Return the [X, Y] coordinate for the center point of the cell that contains the specified text.  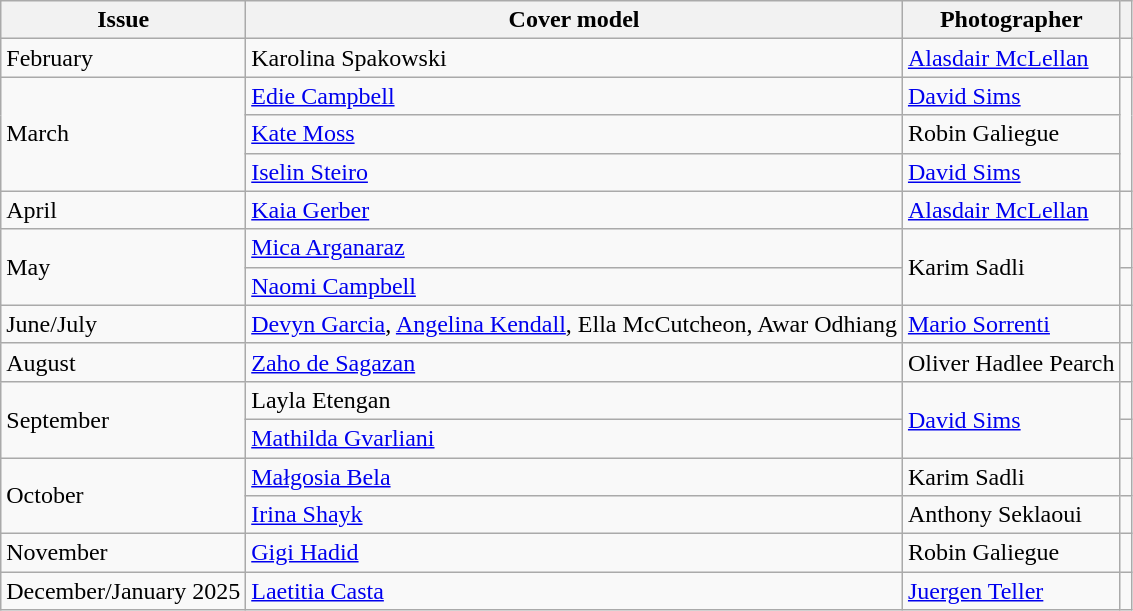
May [124, 267]
Juergen Teller [1011, 591]
Edie Campbell [574, 96]
December/January 2025 [124, 591]
Małgosia Bela [574, 477]
Laetitia Casta [574, 591]
Oliver Hadlee Pearch [1011, 362]
February [124, 58]
Karolina Spakowski [574, 58]
March [124, 134]
Mario Sorrenti [1011, 324]
Issue [124, 20]
November [124, 553]
Gigi Hadid [574, 553]
September [124, 419]
Anthony Seklaoui [1011, 515]
Mathilda Gvarliani [574, 438]
Iselin Steiro [574, 172]
October [124, 496]
Layla Etengan [574, 400]
Irina Shayk [574, 515]
Kate Moss [574, 134]
August [124, 362]
Mica Arganaraz [574, 248]
Zaho de Sagazan [574, 362]
April [124, 210]
Photographer [1011, 20]
Devyn Garcia, Angelina Kendall, Ella McCutcheon, Awar Odhiang [574, 324]
Naomi Campbell [574, 286]
June/July [124, 324]
Cover model [574, 20]
Kaia Gerber [574, 210]
